Return [x, y] of the center of cell containing provided text 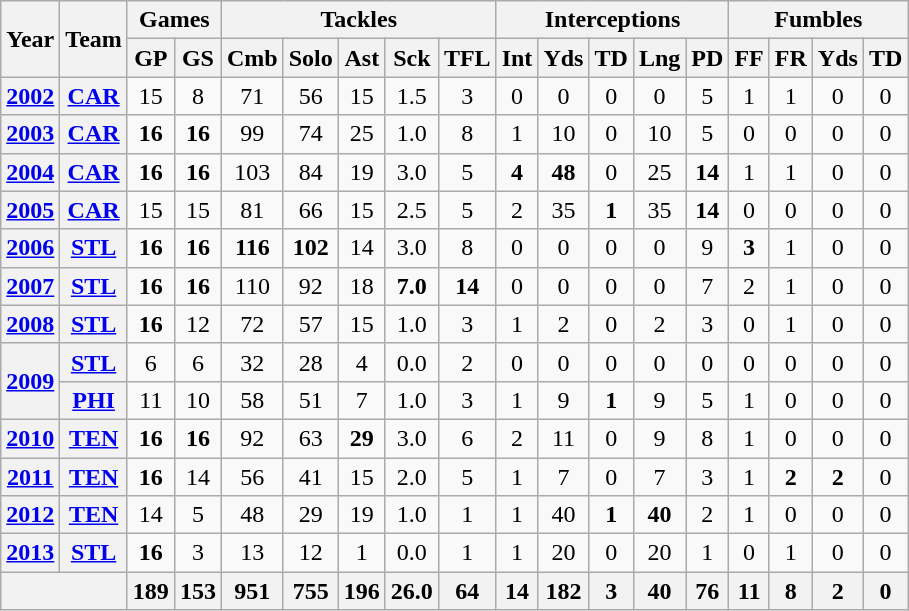
755 [310, 591]
GP [150, 58]
51 [310, 400]
32 [252, 362]
110 [252, 286]
28 [310, 362]
Int [517, 58]
71 [252, 96]
58 [252, 400]
FF [749, 58]
GS [198, 58]
2013 [30, 553]
Team [94, 39]
103 [252, 172]
2008 [30, 324]
Ast [362, 58]
Solo [310, 58]
99 [252, 134]
Cmb [252, 58]
Sck [412, 58]
7.0 [412, 286]
951 [252, 591]
2012 [30, 515]
81 [252, 210]
2002 [30, 96]
102 [310, 248]
66 [310, 210]
PD [708, 58]
2003 [30, 134]
13 [252, 553]
2.0 [412, 477]
18 [362, 286]
Tackles [358, 20]
2004 [30, 172]
TFL [467, 58]
2010 [30, 438]
2009 [30, 381]
Year [30, 39]
182 [564, 591]
63 [310, 438]
76 [708, 591]
74 [310, 134]
2.5 [412, 210]
2005 [30, 210]
2007 [30, 286]
Fumbles [818, 20]
196 [362, 591]
1.5 [412, 96]
2006 [30, 248]
FR [790, 58]
72 [252, 324]
64 [467, 591]
41 [310, 477]
84 [310, 172]
Interceptions [612, 20]
153 [198, 591]
116 [252, 248]
2011 [30, 477]
57 [310, 324]
Games [174, 20]
26.0 [412, 591]
Lng [659, 58]
PHI [94, 400]
189 [150, 591]
